For the text-containing cell, return its midpoint in (X, Y) coordinate format. 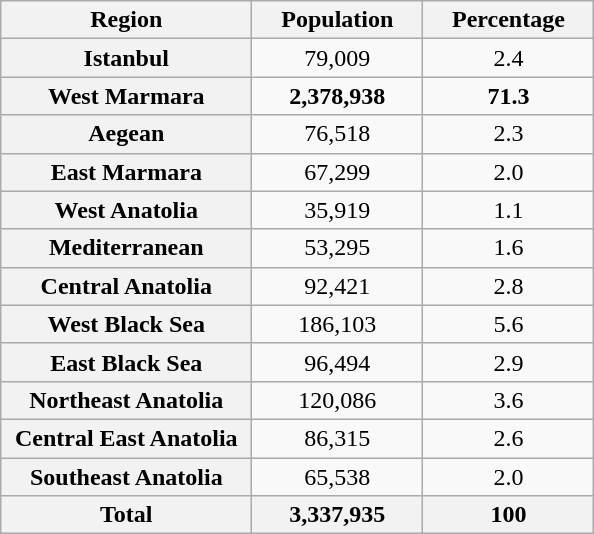
Aegean (126, 134)
West Anatolia (126, 210)
Region (126, 20)
65,538 (338, 477)
76,518 (338, 134)
2.6 (508, 438)
Central Anatolia (126, 286)
Percentage (508, 20)
120,086 (338, 400)
Mediterranean (126, 248)
53,295 (338, 248)
100 (508, 515)
67,299 (338, 172)
3,337,935 (338, 515)
West Marmara (126, 96)
2.3 (508, 134)
Southeast Anatolia (126, 477)
Central East Anatolia (126, 438)
2.4 (508, 58)
86,315 (338, 438)
Population (338, 20)
186,103 (338, 324)
East Marmara (126, 172)
5.6 (508, 324)
Total (126, 515)
79,009 (338, 58)
92,421 (338, 286)
1.1 (508, 210)
2.8 (508, 286)
Northeast Anatolia (126, 400)
3.6 (508, 400)
71.3 (508, 96)
East Black Sea (126, 362)
Istanbul (126, 58)
West Black Sea (126, 324)
2.9 (508, 362)
1.6 (508, 248)
96,494 (338, 362)
35,919 (338, 210)
2,378,938 (338, 96)
